Output the (X, Y) coordinate of the center of the cell containing the given text.  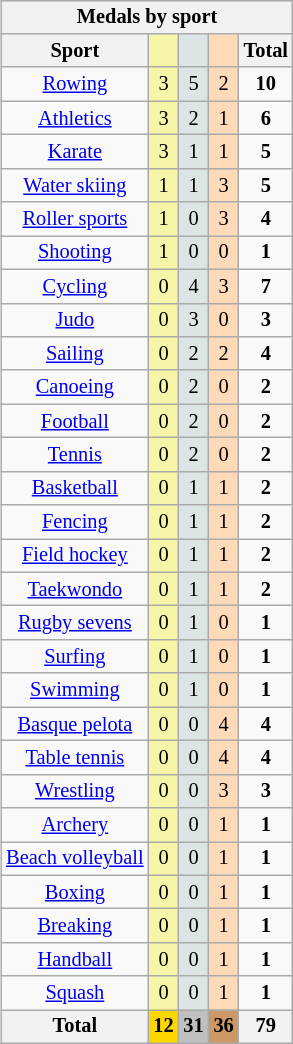
Medals by sport (147, 17)
Wrestling (74, 791)
Taekwondo (74, 589)
Rowing (74, 84)
Breaking (74, 926)
Sport (74, 51)
Squash (74, 993)
Surfing (74, 657)
Field hockey (74, 556)
Swimming (74, 690)
Rugby sevens (74, 623)
Shooting (74, 253)
Handball (74, 960)
Cycling (74, 286)
12 (163, 1027)
10 (266, 84)
Archery (74, 825)
Water skiing (74, 185)
Tennis (74, 455)
Canoeing (74, 387)
Table tennis (74, 758)
31 (194, 1027)
Football (74, 421)
Boxing (74, 892)
6 (266, 118)
Beach volleyball (74, 859)
Basque pelota (74, 724)
36 (224, 1027)
Karate (74, 152)
Judo (74, 320)
Fencing (74, 522)
7 (266, 286)
79 (266, 1027)
Basketball (74, 488)
Athletics (74, 118)
Sailing (74, 354)
Roller sports (74, 219)
